Detect which cell encompasses the target text, then output its (x, y) center coordinate. 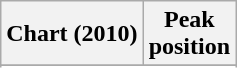
Chart (2010) (72, 34)
Peakposition (189, 34)
